For the text-containing cell, return its midpoint in (x, y) coordinate format. 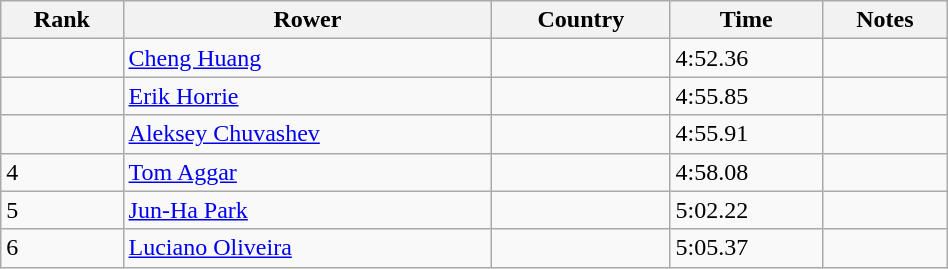
Time (746, 20)
Aleksey Chuvashev (308, 134)
6 (62, 248)
4:55.91 (746, 134)
4 (62, 172)
4:55.85 (746, 96)
5 (62, 210)
Cheng Huang (308, 58)
5:02.22 (746, 210)
5:05.37 (746, 248)
Erik Horrie (308, 96)
Notes (886, 20)
Rank (62, 20)
Country (581, 20)
Luciano Oliveira (308, 248)
Jun-Ha Park (308, 210)
Rower (308, 20)
4:52.36 (746, 58)
Tom Aggar (308, 172)
4:58.08 (746, 172)
